Identify which cell holds the provided text, then report its (X, Y) central coordinate. 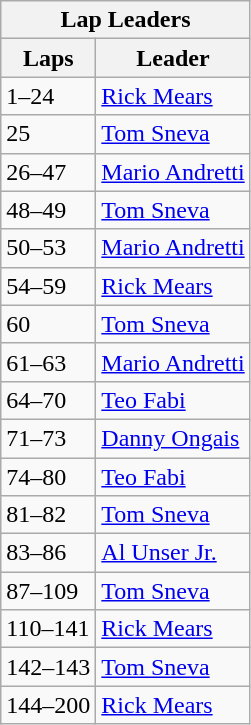
54–59 (48, 286)
1–24 (48, 96)
60 (48, 324)
74–80 (48, 477)
25 (48, 134)
Leader (173, 58)
64–70 (48, 400)
Lap Leaders (126, 20)
26–47 (48, 172)
81–82 (48, 515)
71–73 (48, 438)
110–141 (48, 629)
87–109 (48, 591)
Danny Ongais (173, 438)
83–86 (48, 553)
144–200 (48, 705)
Laps (48, 58)
50–53 (48, 248)
61–63 (48, 362)
48–49 (48, 210)
142–143 (48, 667)
Al Unser Jr. (173, 553)
